Return the (X, Y) coordinate for the center point of the cell that contains the specified text.  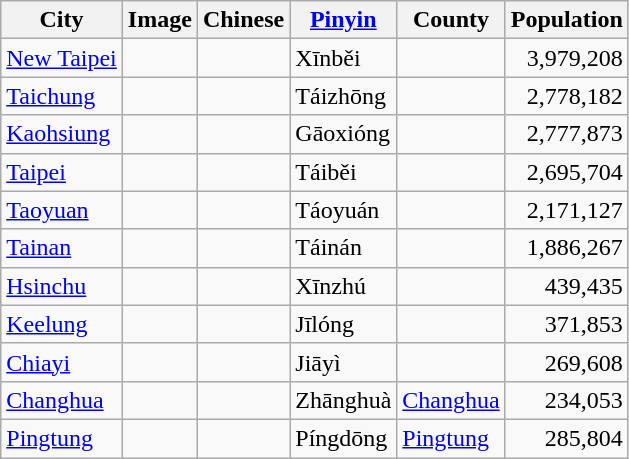
Táinán (344, 248)
439,435 (566, 286)
Táoyuán (344, 210)
Taichung (62, 96)
Population (566, 20)
234,053 (566, 400)
Chiayi (62, 362)
County (451, 20)
Taipei (62, 172)
Keelung (62, 324)
Xīnběi (344, 58)
285,804 (566, 438)
Taoyuan (62, 210)
371,853 (566, 324)
Zhānghuà (344, 400)
Chinese (243, 20)
Jīlóng (344, 324)
Image (160, 20)
City (62, 20)
Táiběi (344, 172)
Hsinchu (62, 286)
2,778,182 (566, 96)
2,777,873 (566, 134)
Táizhōng (344, 96)
Tainan (62, 248)
Pinyin (344, 20)
2,171,127 (566, 210)
Xīnzhú (344, 286)
2,695,704 (566, 172)
269,608 (566, 362)
New Taipei (62, 58)
3,979,208 (566, 58)
Gāoxióng (344, 134)
Píngdōng (344, 438)
1,886,267 (566, 248)
Jiāyì (344, 362)
Kaohsiung (62, 134)
